Find where the given text appears and provide that cell's center as [X, Y] coordinate. 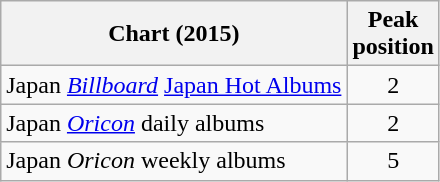
5 [393, 161]
Japan Oricon weekly albums [174, 161]
Peakposition [393, 34]
Japan Billboard Japan Hot Albums [174, 85]
Japan Oricon daily albums [174, 123]
Chart (2015) [174, 34]
